Provide the [x, y] coordinate of the cell's center where the given text is located.  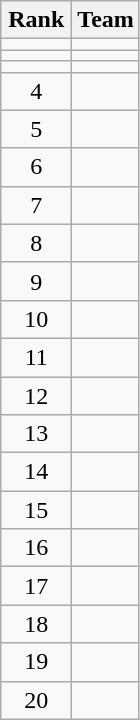
Team [106, 20]
9 [36, 281]
15 [36, 510]
Rank [36, 20]
5 [36, 129]
16 [36, 548]
8 [36, 243]
17 [36, 586]
14 [36, 472]
12 [36, 395]
13 [36, 434]
10 [36, 319]
6 [36, 167]
20 [36, 700]
19 [36, 662]
7 [36, 205]
11 [36, 357]
18 [36, 624]
4 [36, 91]
